Output the (x, y) coordinate of the center of the cell containing the given text.  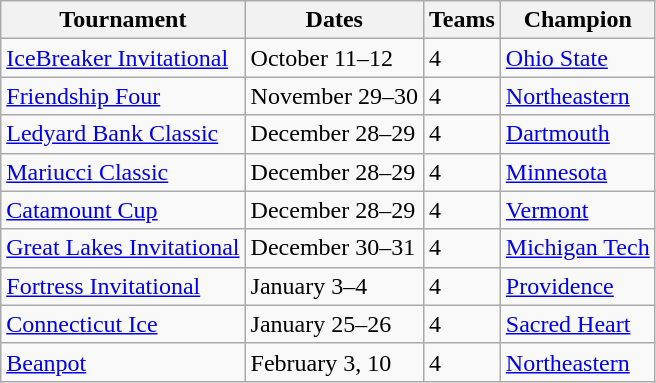
Minnesota (578, 172)
Mariucci Classic (123, 172)
Sacred Heart (578, 324)
Ohio State (578, 58)
Dartmouth (578, 134)
Fortress Invitational (123, 286)
IceBreaker Invitational (123, 58)
October 11–12 (334, 58)
Friendship Four (123, 96)
November 29–30 (334, 96)
Vermont (578, 210)
Tournament (123, 20)
Champion (578, 20)
Connecticut Ice (123, 324)
Great Lakes Invitational (123, 248)
February 3, 10 (334, 362)
Teams (462, 20)
Michigan Tech (578, 248)
January 3–4 (334, 286)
Providence (578, 286)
Ledyard Bank Classic (123, 134)
January 25–26 (334, 324)
Catamount Cup (123, 210)
Dates (334, 20)
December 30–31 (334, 248)
Beanpot (123, 362)
